Return the [x, y] coordinate for the center point of the cell that contains the specified text.  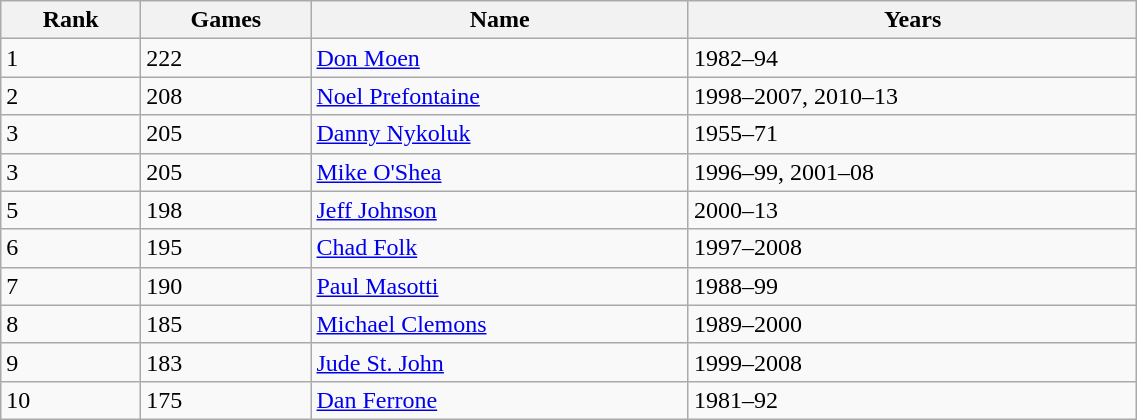
Mike O'Shea [500, 172]
Danny Nykoluk [500, 134]
9 [71, 362]
2000–13 [912, 210]
183 [226, 362]
5 [71, 210]
6 [71, 248]
8 [71, 324]
185 [226, 324]
1999–2008 [912, 362]
2 [71, 96]
1989–2000 [912, 324]
10 [71, 400]
Chad Folk [500, 248]
190 [226, 286]
208 [226, 96]
1955–71 [912, 134]
Michael Clemons [500, 324]
1988–99 [912, 286]
Years [912, 20]
1997–2008 [912, 248]
195 [226, 248]
1996–99, 2001–08 [912, 172]
175 [226, 400]
Paul Masotti [500, 286]
1998–2007, 2010–13 [912, 96]
1 [71, 58]
Name [500, 20]
Jeff Johnson [500, 210]
Jude St. John [500, 362]
Rank [71, 20]
7 [71, 286]
Dan Ferrone [500, 400]
198 [226, 210]
Games [226, 20]
222 [226, 58]
1981–92 [912, 400]
1982–94 [912, 58]
Don Moen [500, 58]
Noel Prefontaine [500, 96]
